Output the [X, Y] coordinate of the center of the cell containing the given text.  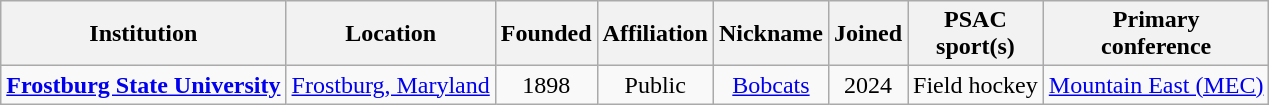
Nickname [770, 34]
Mountain East (MEC) [1156, 85]
Location [390, 34]
2024 [868, 85]
1898 [546, 85]
Frostburg State University [144, 85]
Bobcats [770, 85]
PSACsport(s) [976, 34]
Primaryconference [1156, 34]
Institution [144, 34]
Public [655, 85]
Frostburg, Maryland [390, 85]
Joined [868, 34]
Founded [546, 34]
Affiliation [655, 34]
Field hockey [976, 85]
